Find where the given text appears and provide that cell's center as [X, Y] coordinate. 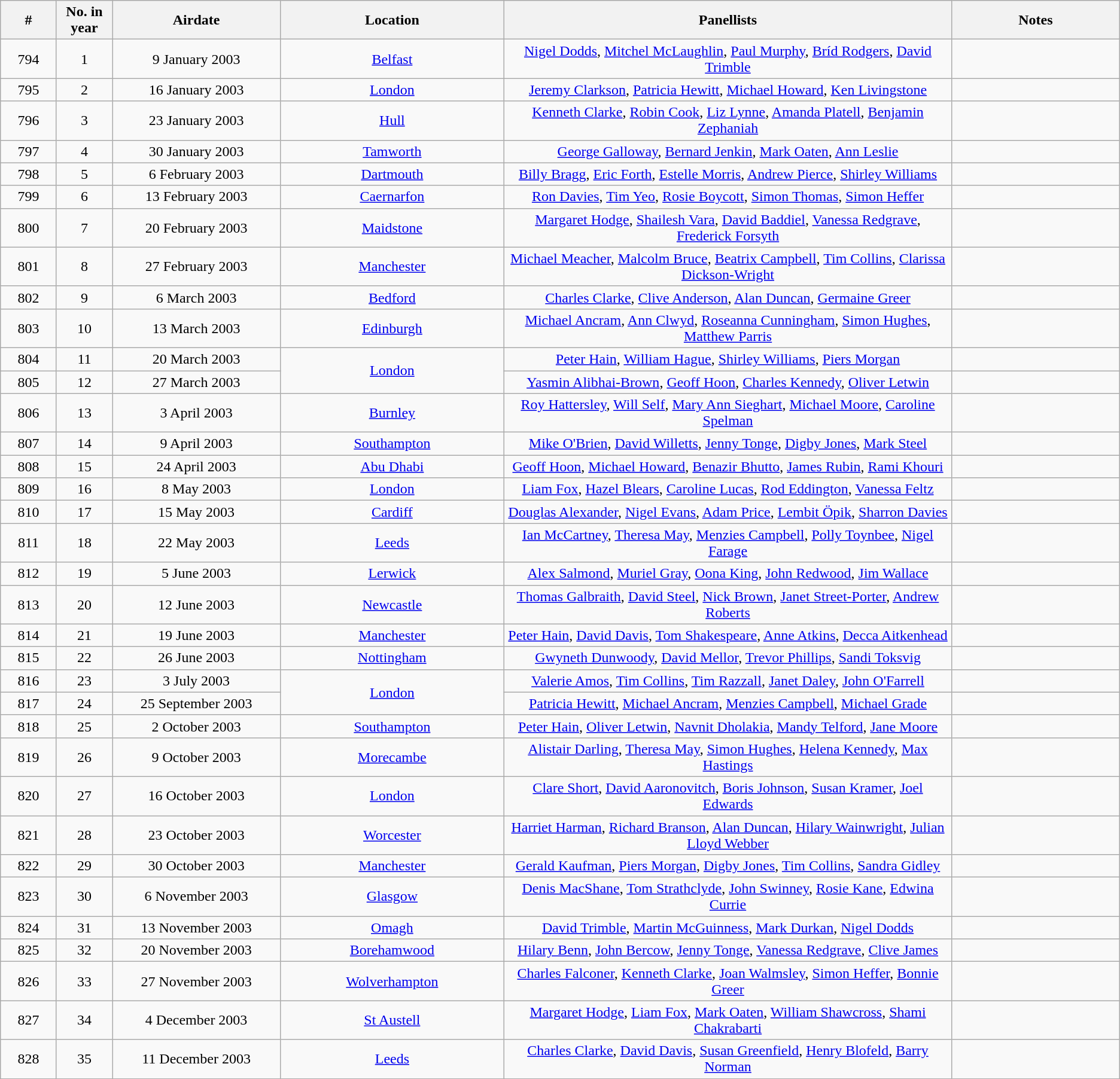
6 November 2003 [196, 897]
13 November 2003 [196, 928]
807 [29, 444]
Margaret Hodge, Shailesh Vara, David Baddiel, Vanessa Redgrave, Frederick Forsyth [728, 227]
16 January 2003 [196, 90]
24 [84, 703]
Hull [392, 121]
Abu Dhabi [392, 467]
27 February 2003 [196, 267]
Omagh [392, 928]
20 February 2003 [196, 227]
3 [84, 121]
802 [29, 297]
9 January 2003 [196, 59]
Newcastle [392, 604]
9 October 2003 [196, 757]
825 [29, 950]
Gerald Kaufman, Piers Morgan, Digby Jones, Tim Collins, Sandra Gidley [728, 866]
Glasgow [392, 897]
Edinburgh [392, 328]
21 [84, 635]
808 [29, 467]
816 [29, 681]
Panellists [728, 20]
Airdate [196, 20]
25 September 2003 [196, 703]
11 December 2003 [196, 1059]
827 [29, 1020]
10 [84, 328]
Thomas Galbraith, David Steel, Nick Brown, Janet Street-Porter, Andrew Roberts [728, 604]
Morecambe [392, 757]
6 March 2003 [196, 297]
Ron Davies, Tim Yeo, Rosie Boycott, Simon Thomas, Simon Heffer [728, 197]
12 [84, 382]
824 [29, 928]
Billy Bragg, Eric Forth, Estelle Morris, Andrew Pierce, Shirley Williams [728, 174]
815 [29, 658]
800 [29, 227]
30 January 2003 [196, 151]
15 [84, 467]
810 [29, 512]
8 [84, 267]
Nigel Dodds, Mitchel McLaughlin, Paul Murphy, Bríd Rodgers, David Trimble [728, 59]
828 [29, 1059]
23 [84, 681]
35 [84, 1059]
803 [29, 328]
30 October 2003 [196, 866]
Charles Clarke, Clive Anderson, Alan Duncan, Germaine Greer [728, 297]
4 [84, 151]
Caernarfon [392, 197]
6 February 2003 [196, 174]
24 April 2003 [196, 467]
12 June 2003 [196, 604]
Location [392, 20]
Worcester [392, 835]
794 [29, 59]
Peter Hain, William Hague, Shirley Williams, Piers Morgan [728, 359]
7 [84, 227]
Maidstone [392, 227]
13 [84, 413]
David Trimble, Martin McGuinness, Mark Durkan, Nigel Dodds [728, 928]
821 [29, 835]
Jeremy Clarkson, Patricia Hewitt, Michael Howard, Ken Livingstone [728, 90]
813 [29, 604]
798 [29, 174]
30 [84, 897]
Harriet Harman, Richard Branson, Alan Duncan, Hilary Wainwright, Julian Lloyd Webber [728, 835]
Nottingham [392, 658]
823 [29, 897]
# [29, 20]
3 July 2003 [196, 681]
801 [29, 267]
11 [84, 359]
795 [29, 90]
Roy Hattersley, Will Self, Mary Ann Sieghart, Michael Moore, Caroline Spelman [728, 413]
811 [29, 543]
27 March 2003 [196, 382]
Douglas Alexander, Nigel Evans, Adam Price, Lembit Öpik, Sharron Davies [728, 512]
5 [84, 174]
6 [84, 197]
Cardiff [392, 512]
20 November 2003 [196, 950]
18 [84, 543]
797 [29, 151]
Borehamwood [392, 950]
Bedford [392, 297]
826 [29, 981]
5 June 2003 [196, 574]
809 [29, 489]
23 October 2003 [196, 835]
2 [84, 90]
Lerwick [392, 574]
31 [84, 928]
Burnley [392, 413]
29 [84, 866]
Hilary Benn, John Bercow, Jenny Tonge, Vanessa Redgrave, Clive James [728, 950]
819 [29, 757]
No. in year [84, 20]
Charles Falconer, Kenneth Clarke, Joan Walmsley, Simon Heffer, Bonnie Greer [728, 981]
22 May 2003 [196, 543]
1 [84, 59]
32 [84, 950]
34 [84, 1020]
13 March 2003 [196, 328]
Clare Short, David Aaronovitch, Boris Johnson, Susan Kramer, Joel Edwards [728, 795]
818 [29, 726]
Yasmin Alibhai-Brown, Geoff Hoon, Charles Kennedy, Oliver Letwin [728, 382]
9 April 2003 [196, 444]
Valerie Amos, Tim Collins, Tim Razzall, Janet Daley, John O'Farrell [728, 681]
Liam Fox, Hazel Blears, Caroline Lucas, Rod Eddington, Vanessa Feltz [728, 489]
3 April 2003 [196, 413]
13 February 2003 [196, 197]
28 [84, 835]
Charles Clarke, David Davis, Susan Greenfield, Henry Blofeld, Barry Norman [728, 1059]
817 [29, 703]
27 [84, 795]
805 [29, 382]
14 [84, 444]
20 [84, 604]
Peter Hain, Oliver Letwin, Navnit Dholakia, Mandy Telford, Jane Moore [728, 726]
820 [29, 795]
Belfast [392, 59]
Margaret Hodge, Liam Fox, Mark Oaten, William Shawcross, Shami Chakrabarti [728, 1020]
Mike O'Brien, David Willetts, Jenny Tonge, Digby Jones, Mark Steel [728, 444]
Dartmouth [392, 174]
812 [29, 574]
Michael Ancram, Ann Clwyd, Roseanna Cunningham, Simon Hughes, Matthew Parris [728, 328]
26 June 2003 [196, 658]
Ian McCartney, Theresa May, Menzies Campbell, Polly Toynbee, Nigel Farage [728, 543]
2 October 2003 [196, 726]
804 [29, 359]
25 [84, 726]
Tamworth [392, 151]
15 May 2003 [196, 512]
Notes [1036, 20]
8 May 2003 [196, 489]
Kenneth Clarke, Robin Cook, Liz Lynne, Amanda Platell, Benjamin Zephaniah [728, 121]
St Austell [392, 1020]
19 June 2003 [196, 635]
9 [84, 297]
23 January 2003 [196, 121]
Patricia Hewitt, Michael Ancram, Menzies Campbell, Michael Grade [728, 703]
27 November 2003 [196, 981]
Michael Meacher, Malcolm Bruce, Beatrix Campbell, Tim Collins, Clarissa Dickson-Wright [728, 267]
796 [29, 121]
33 [84, 981]
16 October 2003 [196, 795]
Gwyneth Dunwoody, David Mellor, Trevor Phillips, Sandi Toksvig [728, 658]
Peter Hain, David Davis, Tom Shakespeare, Anne Atkins, Decca Aitkenhead [728, 635]
4 December 2003 [196, 1020]
814 [29, 635]
Alex Salmond, Muriel Gray, Oona King, John Redwood, Jim Wallace [728, 574]
17 [84, 512]
806 [29, 413]
19 [84, 574]
Geoff Hoon, Michael Howard, Benazir Bhutto, James Rubin, Rami Khouri [728, 467]
26 [84, 757]
22 [84, 658]
Wolverhampton [392, 981]
Denis MacShane, Tom Strathclyde, John Swinney, Rosie Kane, Edwina Currie [728, 897]
16 [84, 489]
822 [29, 866]
George Galloway, Bernard Jenkin, Mark Oaten, Ann Leslie [728, 151]
799 [29, 197]
20 March 2003 [196, 359]
Alistair Darling, Theresa May, Simon Hughes, Helena Kennedy, Max Hastings [728, 757]
